Capture the cell that displays the provided text and extract its (x, y) central coordinate. 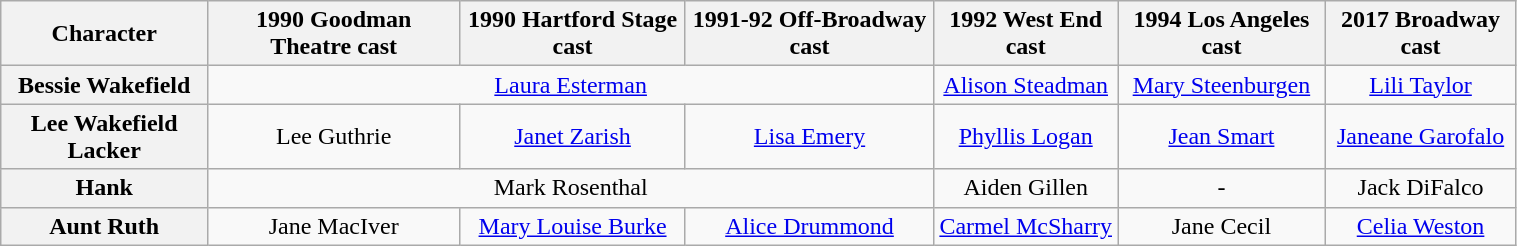
Mary Steenburgen (1222, 85)
Jane MacIver (334, 226)
1990 Goodman Theatre cast (334, 34)
Lisa Emery (809, 136)
Jack DiFalco (1420, 188)
Janeane Garofalo (1420, 136)
Aiden Gillen (1026, 188)
Jean Smart (1222, 136)
Lili Taylor (1420, 85)
1992 West End cast (1026, 34)
Celia Weston (1420, 226)
Jane Cecil (1222, 226)
1994 Los Angeles cast (1222, 34)
Hank (104, 188)
1991-92 Off-Broadway cast (809, 34)
Laura Esterman (571, 85)
Janet Zarish (573, 136)
Phyllis Logan (1026, 136)
2017 Broadway cast (1420, 34)
Character (104, 34)
Lee Guthrie (334, 136)
Carmel McSharry (1026, 226)
Lee Wakefield Lacker (104, 136)
Mark Rosenthal (571, 188)
- (1222, 188)
Alison Steadman (1026, 85)
Mary Louise Burke (573, 226)
Aunt Ruth (104, 226)
1990 Hartford Stage cast (573, 34)
Bessie Wakefield (104, 85)
Alice Drummond (809, 226)
